Provide the (x, y) coordinate of the cell's center where the given text is located.  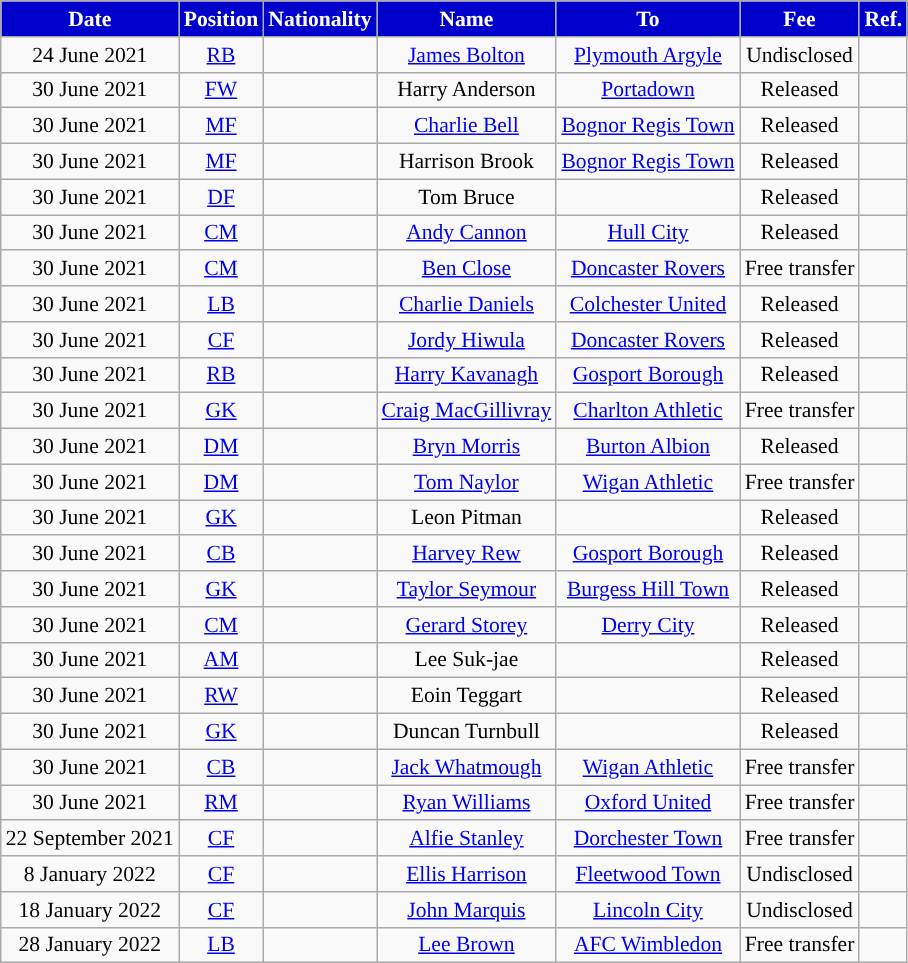
Harry Anderson (467, 90)
Tom Naylor (467, 482)
18 January 2022 (90, 910)
Leon Pitman (467, 518)
Charlton Athletic (648, 411)
Ellis Harrison (467, 874)
Colchester United (648, 304)
John Marquis (467, 910)
Gerard Storey (467, 625)
Nationality (320, 19)
Portadown (648, 90)
Harry Kavanagh (467, 375)
Bryn Morris (467, 447)
AFC Wimbledon (648, 945)
Andy Cannon (467, 233)
Ben Close (467, 269)
Dorchester Town (648, 839)
Position (221, 19)
Charlie Bell (467, 126)
Plymouth Argyle (648, 55)
Ryan Williams (467, 803)
Tom Bruce (467, 197)
Hull City (648, 233)
RM (221, 803)
Harrison Brook (467, 162)
Taylor Seymour (467, 589)
Name (467, 19)
Burgess Hill Town (648, 589)
Date (90, 19)
DF (221, 197)
Eoin Teggart (467, 696)
Fee (800, 19)
Fleetwood Town (648, 874)
Lincoln City (648, 910)
Derry City (648, 625)
Lee Suk-jae (467, 660)
Jordy Hiwula (467, 340)
Oxford United (648, 803)
Burton Albion (648, 447)
Charlie Daniels (467, 304)
24 June 2021 (90, 55)
Craig MacGillivray (467, 411)
Jack Whatmough (467, 767)
Harvey Rew (467, 554)
FW (221, 90)
To (648, 19)
Lee Brown (467, 945)
Duncan Turnbull (467, 732)
RW (221, 696)
8 January 2022 (90, 874)
AM (221, 660)
James Bolton (467, 55)
28 January 2022 (90, 945)
Ref. (883, 19)
Alfie Stanley (467, 839)
22 September 2021 (90, 839)
